Locate the cell with the specified text and output its (X, Y) center coordinate. 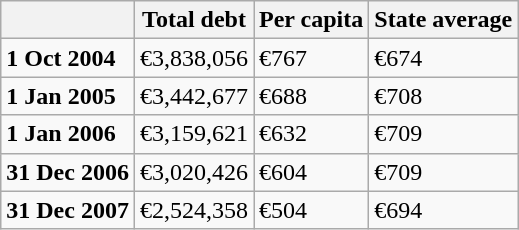
€3,442,677 (194, 96)
€3,020,426 (194, 172)
€604 (312, 172)
€3,838,056 (194, 58)
€688 (312, 96)
€694 (444, 210)
€632 (312, 134)
€3,159,621 (194, 134)
1 Oct 2004 (68, 58)
€504 (312, 210)
31 Dec 2007 (68, 210)
€2,524,358 (194, 210)
State average (444, 20)
€767 (312, 58)
Total debt (194, 20)
1 Jan 2005 (68, 96)
Per capita (312, 20)
31 Dec 2006 (68, 172)
€708 (444, 96)
€674 (444, 58)
1 Jan 2006 (68, 134)
